Locate the cell with the specified text and output its (X, Y) center coordinate. 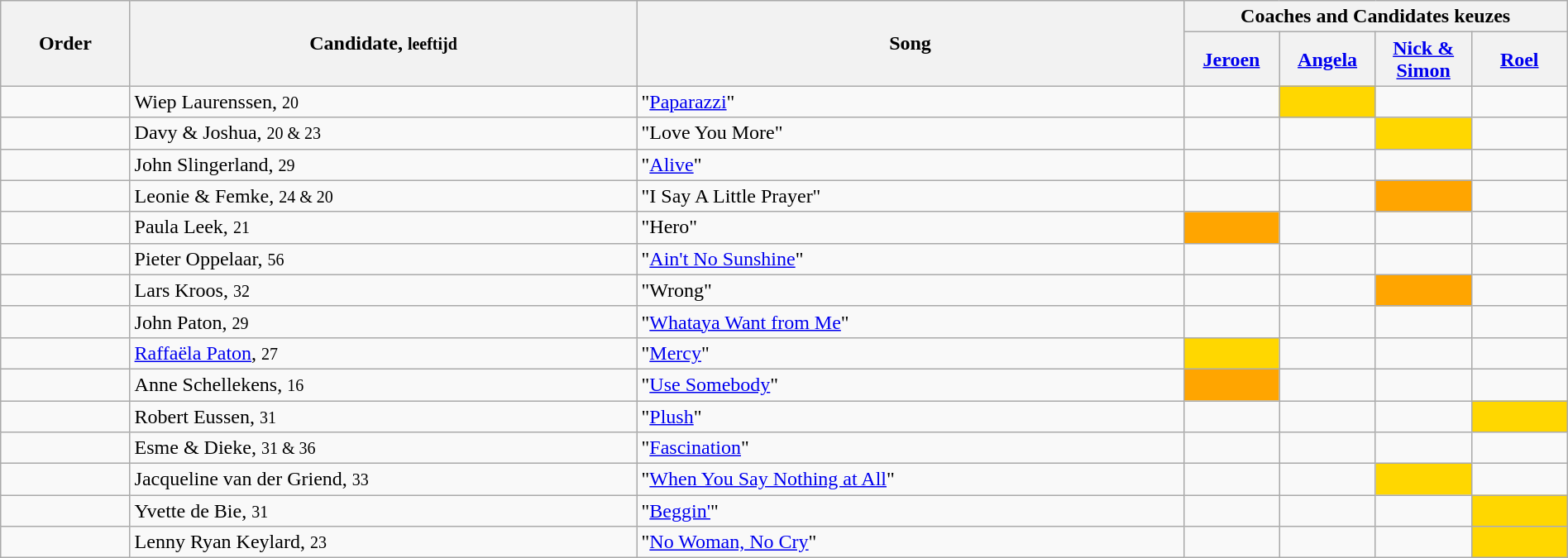
Angela (1327, 60)
Order (65, 43)
"Ain't No Sunshine" (910, 259)
Anne Schellekens, 16 (384, 384)
"When You Say Nothing at All" (910, 479)
Leonie & Femke, 24 & 20 (384, 196)
"Mercy" (910, 353)
Candidate, leeftijd (384, 43)
Paula Leek, 21 (384, 227)
Nick & Simon (1423, 60)
Jacqueline van der Griend, 33 (384, 479)
"Use Somebody" (910, 384)
Lenny Ryan Keylard, 23 (384, 542)
"Alive" (910, 165)
"I Say A Little Prayer" (910, 196)
"Paparazzi" (910, 102)
"Love You More" (910, 133)
Song (910, 43)
"Whataya Want from Me" (910, 322)
Robert Eussen, 31 (384, 416)
John Slingerland, 29 (384, 165)
Roel (1519, 60)
Lars Kroos, 32 (384, 290)
John Paton, 29 (384, 322)
Wiep Laurenssen, 20 (384, 102)
Esme & Dieke, 31 & 36 (384, 448)
"Wrong" (910, 290)
"Beggin'" (910, 511)
"Fascination" (910, 448)
Coaches and Candidates keuzes (1375, 17)
Pieter Oppelaar, 56 (384, 259)
Yvette de Bie, 31 (384, 511)
Raffaëla Paton, 27 (384, 353)
"No Woman, No Cry" (910, 542)
"Plush" (910, 416)
"Hero" (910, 227)
Jeroen (1231, 60)
Davy & Joshua, 20 & 23 (384, 133)
